Output the (X, Y) coordinate of the center of the cell containing the given text.  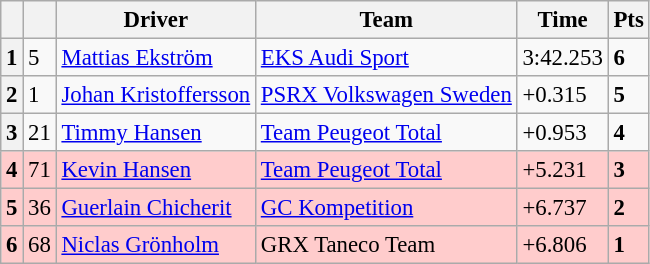
Time (562, 20)
Mattias Ekström (156, 58)
GRX Taneco Team (386, 245)
+6.737 (562, 208)
GC Kompetition (386, 208)
71 (40, 170)
36 (40, 208)
EKS Audi Sport (386, 58)
Team (386, 20)
+5.231 (562, 170)
Niclas Grönholm (156, 245)
Timmy Hansen (156, 133)
+0.315 (562, 95)
3:42.253 (562, 58)
+0.953 (562, 133)
Kevin Hansen (156, 170)
+6.806 (562, 245)
PSRX Volkswagen Sweden (386, 95)
Johan Kristoffersson (156, 95)
21 (40, 133)
68 (40, 245)
Guerlain Chicherit (156, 208)
Driver (156, 20)
Pts (628, 20)
